Extract the (x, y) coordinate from the center of the cell holding the provided text.  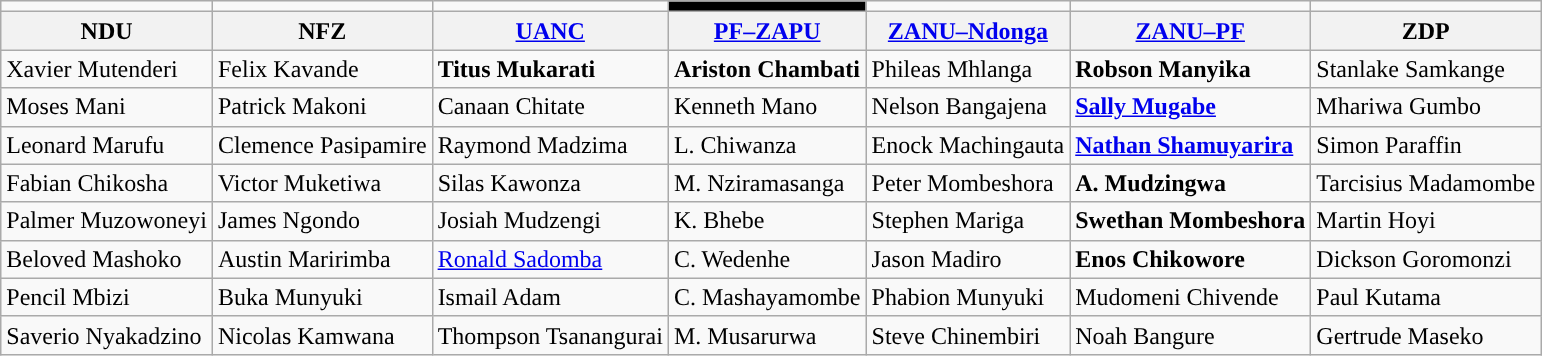
Gertrude Maseko (1426, 335)
Xavier Mutenderi (107, 69)
Felix Kavande (322, 69)
Austin Maririmba (322, 259)
Phabion Munyuki (968, 297)
C. Wedenhe (767, 259)
C. Mashayamombe (767, 297)
Kenneth Mano (767, 107)
Canaan Chitate (550, 107)
M. Musarurwa (767, 335)
Enock Machingauta (968, 145)
Victor Muketiwa (322, 183)
Nelson Bangajena (968, 107)
Robson Manyika (1190, 69)
Paul Kutama (1426, 297)
Mhariwa Gumbo (1426, 107)
Stephen Mariga (968, 221)
ZDP (1426, 31)
Beloved Mashoko (107, 259)
PF–ZAPU (767, 31)
Pencil Mbizi (107, 297)
NFZ (322, 31)
Moses Mani (107, 107)
Clemence Pasipamire (322, 145)
Sally Mugabe (1190, 107)
Martin Hoyi (1426, 221)
Buka Munyuki (322, 297)
Peter Mombeshora (968, 183)
Mudomeni Chivende (1190, 297)
Steve Chinembiri (968, 335)
Leonard Marufu (107, 145)
UANC (550, 31)
Tarcisius Madamombe (1426, 183)
L. Chiwanza (767, 145)
Palmer Muzowoneyi (107, 221)
Nicolas Kamwana (322, 335)
Swethan Mombeshora (1190, 221)
Ronald Sadomba (550, 259)
Ismail Adam (550, 297)
Nathan Shamuyarira (1190, 145)
M. Nziramasanga (767, 183)
K. Bhebe (767, 221)
Simon Paraffin (1426, 145)
ZANU–Ndonga (968, 31)
Thompson Tsanangurai (550, 335)
A. Mudzingwa (1190, 183)
Dickson Goromonzi (1426, 259)
Phileas Mhlanga (968, 69)
Noah Bangure (1190, 335)
Silas Kawonza (550, 183)
Stanlake Samkange (1426, 69)
James Ngondo (322, 221)
Enos Chikowore (1190, 259)
Titus Mukarati (550, 69)
Patrick Makoni (322, 107)
NDU (107, 31)
Fabian Chikosha (107, 183)
Josiah Mudzengi (550, 221)
Ariston Chambati (767, 69)
Saverio Nyakadzino (107, 335)
Jason Madiro (968, 259)
ZANU–PF (1190, 31)
Raymond Madzima (550, 145)
